Return [x, y] of the center of cell containing provided text 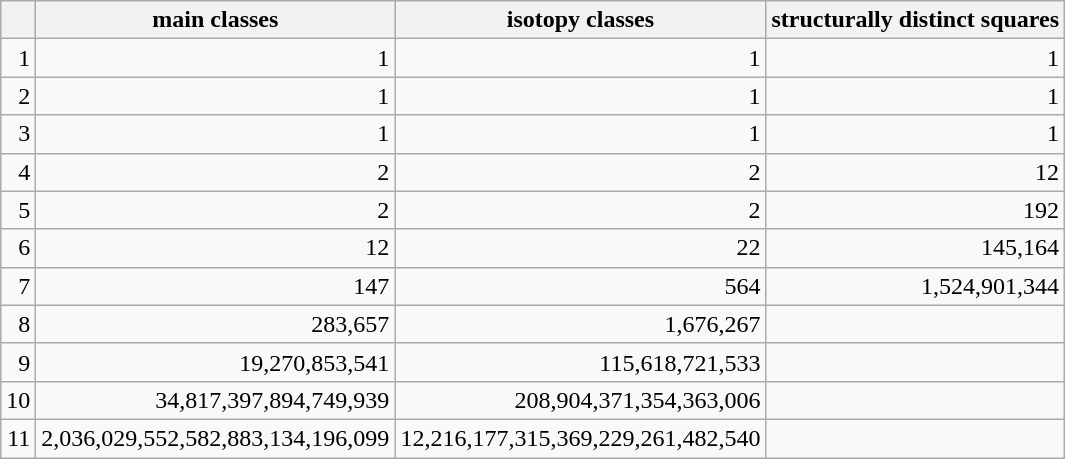
7 [18, 286]
10 [18, 400]
208,904,371,354,363,006 [580, 400]
3 [18, 134]
11 [18, 438]
2,036,029,552,582,883,134,196,099 [216, 438]
564 [580, 286]
145,164 [916, 248]
6 [18, 248]
115,618,721,533 [580, 362]
structurally distinct squares [916, 20]
4 [18, 172]
34,817,397,894,749,939 [216, 400]
1,676,267 [580, 324]
5 [18, 210]
9 [18, 362]
main classes [216, 20]
192 [916, 210]
1,524,901,344 [916, 286]
147 [216, 286]
22 [580, 248]
19,270,853,541 [216, 362]
12,216,177,315,369,229,261,482,540 [580, 438]
283,657 [216, 324]
isotopy classes [580, 20]
8 [18, 324]
